Capture the cell that displays the provided text and extract its (x, y) central coordinate. 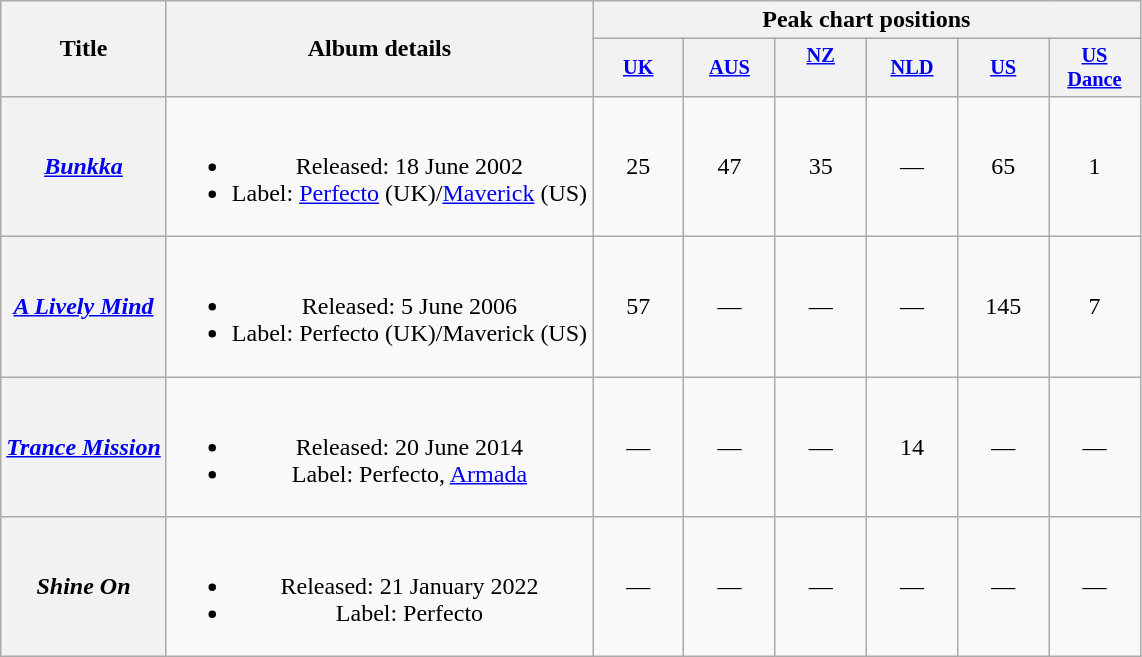
14 (912, 447)
57 (638, 307)
NLD (912, 68)
Released: 18 June 2002Label: Perfecto (UK)/Maverick (US) (379, 166)
1 (1094, 166)
Title (84, 49)
35 (820, 166)
Released: 21 January 2022Label: Perfecto (379, 587)
AUS (730, 68)
145 (1004, 307)
Shine On (84, 587)
Album details (379, 49)
UK (638, 68)
A Lively Mind (84, 307)
7 (1094, 307)
NZ (820, 68)
25 (638, 166)
US Dance (1094, 68)
65 (1004, 166)
US (1004, 68)
Released: 20 June 2014Label: Perfecto, Armada (379, 447)
Peak chart positions (866, 20)
47 (730, 166)
Bunkka (84, 166)
Trance Mission (84, 447)
Released: 5 June 2006Label: Perfecto (UK)/Maverick (US) (379, 307)
